From the cell containing the given text, extract its center point as (X, Y) coordinate. 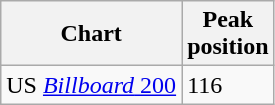
US Billboard 200 (92, 85)
Chart (92, 34)
Peakposition (228, 34)
116 (228, 85)
